Locate the cell with the specified text and output its (X, Y) center coordinate. 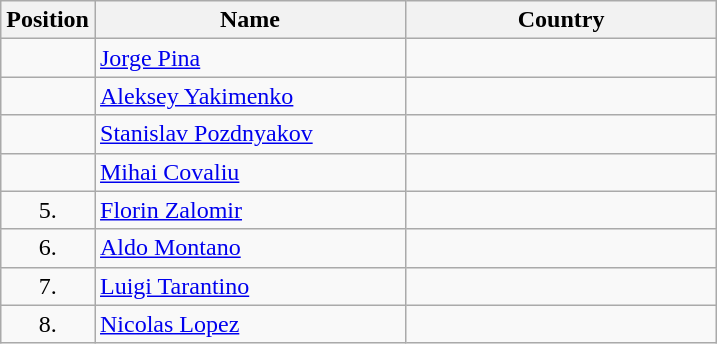
Stanislav Pozdnyakov (250, 134)
Jorge Pina (250, 58)
Nicolas Lopez (250, 324)
Mihai Covaliu (250, 172)
6. (48, 248)
7. (48, 286)
8. (48, 324)
Aldo Montano (250, 248)
5. (48, 210)
Florin Zalomir (250, 210)
Name (250, 20)
Luigi Tarantino (250, 286)
Aleksey Yakimenko (250, 96)
Position (48, 20)
Country (562, 20)
